Locate the cell with the specified text and output its [x, y] center coordinate. 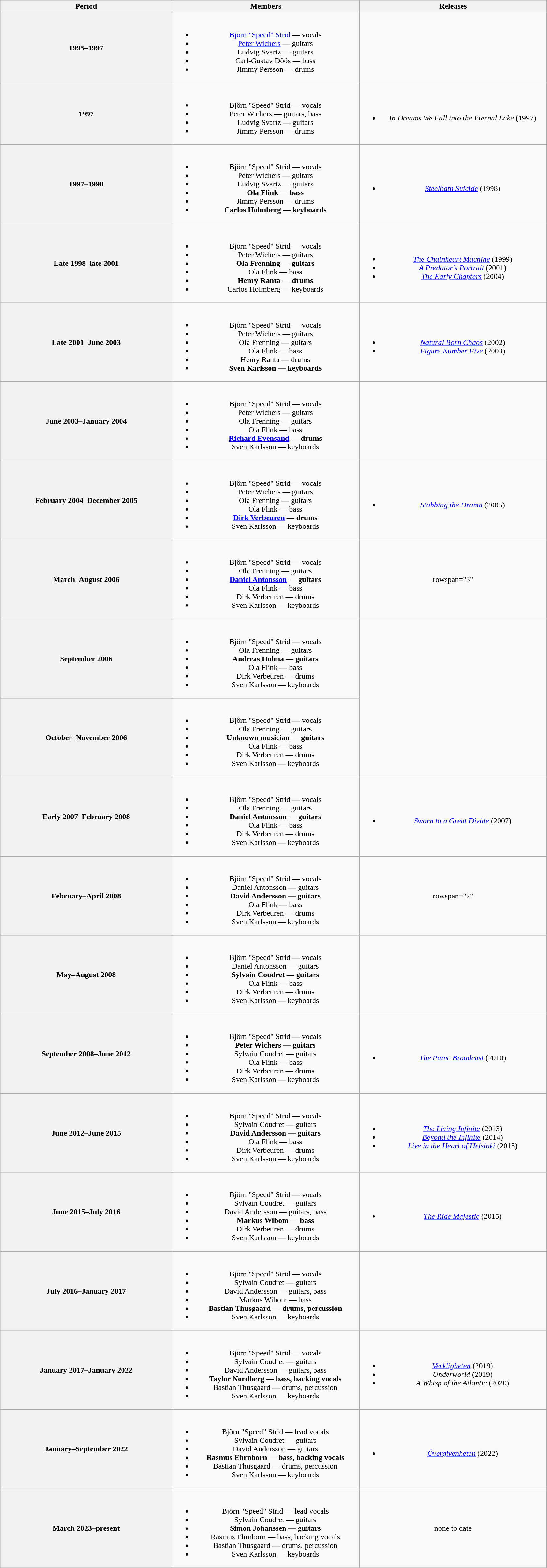
Verkligheten (2019)Underworld (2019)A Whisp of the Atlantic (2020) [453, 1370]
1997 [86, 114]
July 2016–January 2017 [86, 1291]
June 2003–January 2004 [86, 421]
Björn "Speed" Strid — vocalsOla Frenning — guitarsUnknown musician — guitars Ola Flink — bassDirk Verbeuren — drumsSven Karlsson — keyboards [266, 737]
Björn "Speed" Strid — vocalsDaniel Antonsson — guitarsSylvain Coudret — guitars Ola Flink — bassDirk Verbeuren — drumsSven Karlsson — keyboards [266, 975]
Björn "Speed" Strid — vocalsDaniel Antonsson — guitarsDavid Andersson — guitars Ola Flink — bassDirk Verbeuren — drumsSven Karlsson — keyboards [266, 896]
Björn "Speed" Strid — vocalsPeter Wichers — guitarsOla Frenning — guitarsOla Flink — bassRichard Evensand — drumsSven Karlsson — keyboards [266, 421]
Sworn to a Great Divide (2007) [453, 817]
The Living Infinite (2013)Beyond the Infinite (2014)Live in the Heart of Helsinki (2015) [453, 1133]
September 2006 [86, 658]
March–August 2006 [86, 579]
Björn "Speed" Strid — vocalsPeter Wichers — guitarsLudvig Svartz — guitarsOla Flink — bassJimmy Persson — drumsCarlos Holmberg — keyboards [266, 184]
The Chainheart Machine (1999)A Predator's Portrait (2001)The Early Chapters (2004) [453, 263]
Björn "Speed" Strid — vocalsOla Frenning — guitarsDaniel Antonsson — guitars Ola Flink — bassDirk Verbeuren — drumsSven Karlsson — keyboards [266, 579]
The Panic Broadcast (2010) [453, 1054]
May–August 2008 [86, 975]
January–September 2022 [86, 1449]
Early 2007–February 2008 [86, 817]
October–November 2006 [86, 737]
rowspan="2" [453, 896]
Björn "Speed" Strid — vocalsPeter Wichers — guitarsOla Frenning — guitarsOla Flink — bassDirk Verbeuren — drumsSven Karlsson — keyboards [266, 500]
Björn "Speed" Strid — vocalsPeter Wichers — guitars, bassLudvig Svartz — guitarsJimmy Persson — drums [266, 114]
Members [266, 6]
Björn "Speed" Strid — vocalsOla Frenning — guitarsAndreas Holma — guitars Ola Flink — bassDirk Verbeuren — drumsSven Karlsson — keyboards [266, 658]
Övergivenheten (2022) [453, 1449]
Björn "Speed" Strid — vocalsOla Frenning — guitarsDaniel Antonsson — guitarsOla Flink — bassDirk Verbeuren — drumsSven Karlsson — keyboards [266, 817]
none to date [453, 1528]
Natural Born Chaos (2002)Figure Number Five (2003) [453, 342]
June 2015–July 2016 [86, 1212]
Late 1998–late 2001 [86, 263]
Period [86, 6]
1995–1997 [86, 48]
Björn "Speed" Strid — vocalsPeter Wichers — guitarsOla Frenning — guitarsOla Flink — bassHenry Ranta — drumsCarlos Holmberg — keyboards [266, 263]
In Dreams We Fall into the Eternal Lake (1997) [453, 114]
Björn "Speed" Strid — vocalsPeter Wichers — guitarsLudvig Svartz — guitarsCarl-Gustav Döös — bassJimmy Persson — drums [266, 48]
Late 2001–June 2003 [86, 342]
Stabbing the Drama (2005) [453, 500]
February 2004–December 2005 [86, 500]
rowspan="3" [453, 579]
March 2023–present [86, 1528]
Björn "Speed" Strid — vocalsPeter Wichers — guitarsSylvain Coudret — guitarsOla Flink — bassDirk Verbeuren — drumsSven Karlsson — keyboards [266, 1054]
Björn "Speed" Strid — vocalsSylvain Coudret — guitarsDavid Andersson — guitarsOla Flink — bassDirk Verbeuren — drumsSven Karlsson — keyboards [266, 1133]
Steelbath Suicide (1998) [453, 184]
February–April 2008 [86, 896]
Björn "Speed" Strid — vocalsPeter Wichers — guitarsOla Frenning — guitarsOla Flink — bassHenry Ranta — drumsSven Karlsson — keyboards [266, 342]
January 2017–January 2022 [86, 1370]
1997–1998 [86, 184]
The Ride Majestic (2015) [453, 1212]
Releases [453, 6]
September 2008–June 2012 [86, 1054]
June 2012–June 2015 [86, 1133]
